Locate the cell with the specified text and output its [X, Y] center coordinate. 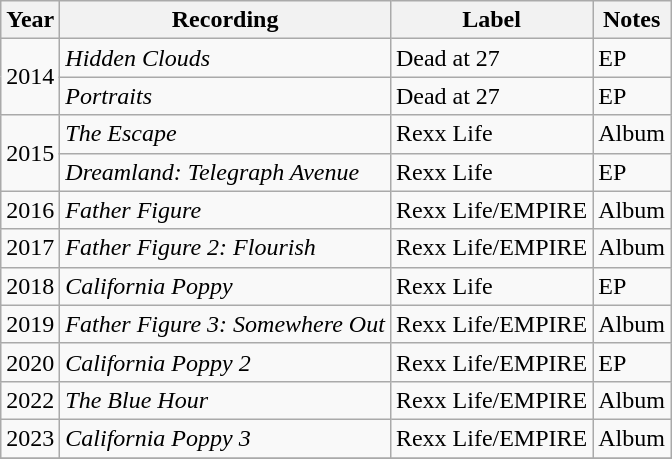
The Escape [226, 134]
2019 [30, 324]
2018 [30, 286]
Father Figure 3: Somewhere Out [226, 324]
2020 [30, 362]
2015 [30, 153]
2014 [30, 77]
The Blue Hour [226, 400]
Portraits [226, 96]
California Poppy [226, 286]
California Poppy 3 [226, 438]
2016 [30, 210]
Label [491, 20]
2017 [30, 248]
Hidden Clouds [226, 58]
Father Figure [226, 210]
California Poppy 2 [226, 362]
2023 [30, 438]
Father Figure 2: Flourish [226, 248]
Dreamland: Telegraph Avenue [226, 172]
Recording [226, 20]
2022 [30, 400]
Notes [632, 20]
Year [30, 20]
